From the cell containing the given text, extract its center point as (x, y) coordinate. 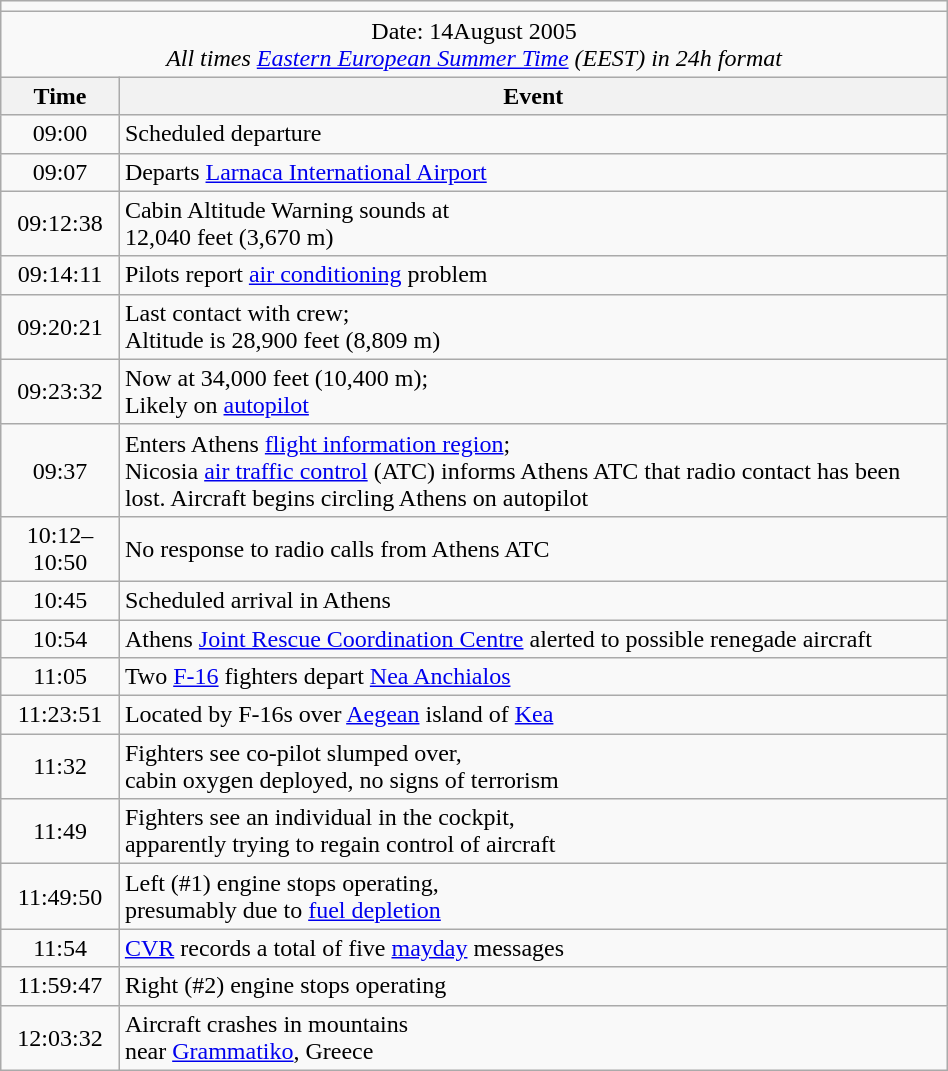
09:00 (60, 134)
09:14:11 (60, 275)
Event (533, 96)
10:45 (60, 600)
11:05 (60, 677)
09:12:38 (60, 224)
10:54 (60, 639)
Right (#2) engine stops operating (533, 986)
09:23:32 (60, 392)
Fighters see an individual in the cockpit,apparently trying to regain control of aircraft (533, 832)
11:49:50 (60, 896)
CVR records a total of five mayday messages (533, 948)
11:32 (60, 766)
Athens Joint Rescue Coordination Centre alerted to possible renegade aircraft (533, 639)
Cabin Altitude Warning sounds at12,040 feet (3,670 m) (533, 224)
Aircraft crashes in mountainsnear Grammatiko, Greece (533, 1038)
Fighters see co-pilot slumped over,cabin oxygen deployed, no signs of terrorism (533, 766)
Located by F-16s over Aegean island of Kea (533, 715)
Date: 14August 2005All times Eastern European Summer Time (EEST) in 24h format (474, 44)
11:59:47 (60, 986)
Last contact with crew;Altitude is 28,900 feet (8,809 m) (533, 326)
Pilots report air conditioning problem (533, 275)
10:12–10:50 (60, 548)
12:03:32 (60, 1038)
No response to radio calls from Athens ATC (533, 548)
09:20:21 (60, 326)
09:07 (60, 172)
09:37 (60, 470)
11:49 (60, 832)
Now at 34,000 feet (10,400 m);Likely on autopilot (533, 392)
Left (#1) engine stops operating,presumably due to fuel depletion (533, 896)
11:23:51 (60, 715)
11:54 (60, 948)
Two F-16 fighters depart Nea Anchialos (533, 677)
Scheduled arrival in Athens (533, 600)
Departs Larnaca International Airport (533, 172)
Time (60, 96)
Scheduled departure (533, 134)
